Determine the (x, y) coordinate at the center of the cell enclosing the given text.  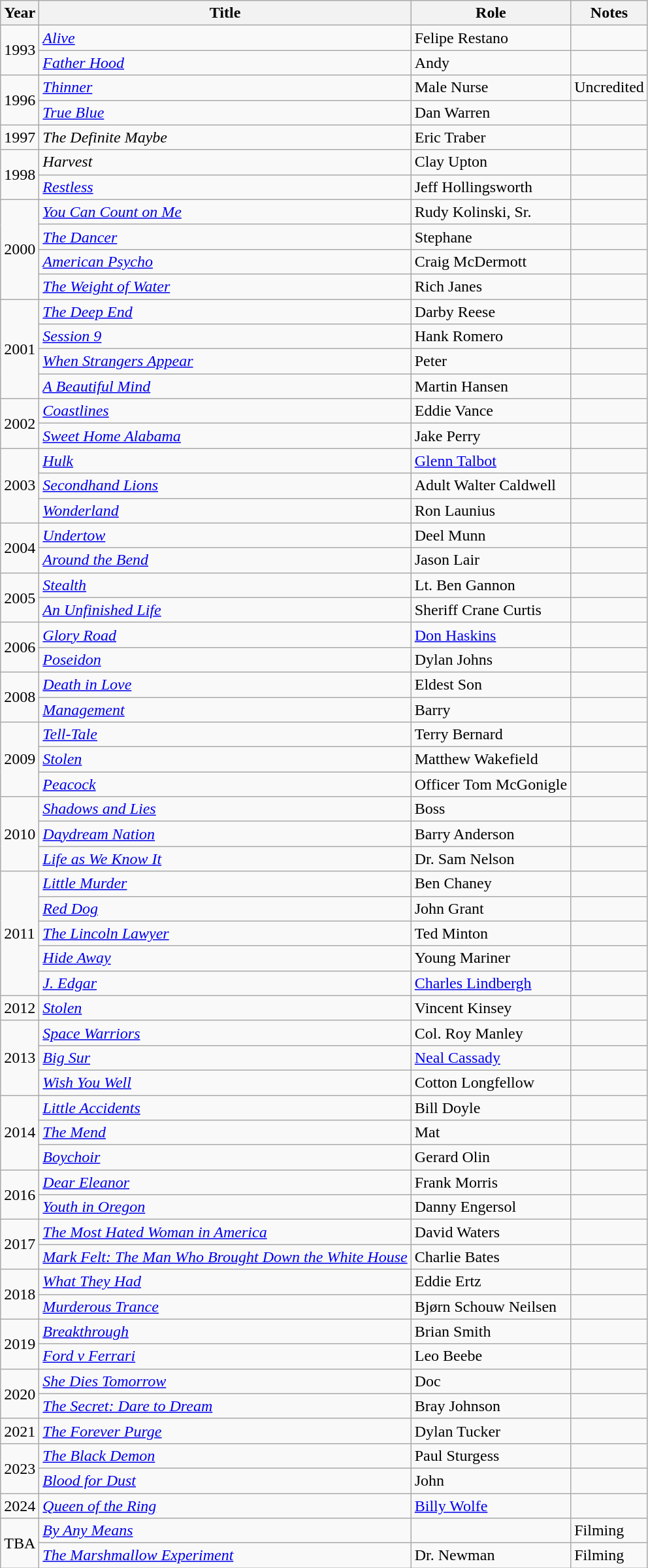
Paul Sturgess (491, 1456)
2000 (20, 249)
Dr. Newman (491, 1556)
Gerard Olin (491, 1158)
Daydream Nation (225, 834)
Ron Launius (491, 510)
Stephane (491, 237)
The Forever Purge (225, 1431)
Alive (225, 38)
2021 (20, 1431)
Mat (491, 1133)
2009 (20, 759)
John (491, 1480)
Ted Minton (491, 933)
Brian Smith (491, 1331)
Jeff Hollingsworth (491, 187)
2003 (20, 486)
2019 (20, 1344)
J. Edgar (225, 983)
Andy (491, 63)
Frank Morris (491, 1182)
Rudy Kolinski, Sr. (491, 212)
1996 (20, 100)
Billy Wolfe (491, 1505)
Jake Perry (491, 436)
Hank Romero (491, 337)
Eddie Ertz (491, 1282)
Leo Beebe (491, 1356)
Session 9 (225, 337)
By Any Means (225, 1531)
Poseidon (225, 659)
2010 (20, 834)
The Mend (225, 1133)
Sheriff Crane Curtis (491, 610)
Year (20, 13)
Eric Traber (491, 137)
A Beautiful Mind (225, 386)
Around the Bend (225, 560)
2017 (20, 1244)
Wonderland (225, 510)
Dan Warren (491, 112)
The Dancer (225, 237)
Queen of the Ring (225, 1505)
Terry Bernard (491, 735)
Death in Love (225, 684)
Don Haskins (491, 635)
Thinner (225, 88)
1998 (20, 175)
2006 (20, 647)
Danny Engersol (491, 1207)
Boychoir (225, 1158)
Big Sur (225, 1058)
Jason Lair (491, 560)
Charlie Bates (491, 1257)
Ford v Ferrari (225, 1356)
Harvest (225, 162)
2014 (20, 1133)
Father Hood (225, 63)
The Weight of Water (225, 286)
Officer Tom McGonigle (491, 784)
Adult Walter Caldwell (491, 486)
Craig McDermott (491, 261)
2012 (20, 1008)
Eddie Vance (491, 411)
Col. Roy Manley (491, 1033)
Deel Munn (491, 535)
Little Accidents (225, 1108)
Male Nurse (491, 88)
2020 (20, 1393)
The Deep End (225, 312)
Charles Lindbergh (491, 983)
Bjørn Schouw Neilsen (491, 1307)
2001 (20, 349)
The Marshmallow Experiment (225, 1556)
Felipe Restano (491, 38)
Title (225, 13)
Dr. Sam Nelson (491, 859)
Ben Chaney (491, 884)
Clay Upton (491, 162)
Darby Reese (491, 312)
Life as We Know It (225, 859)
Rich Janes (491, 286)
Tell-Tale (225, 735)
Peter (491, 361)
2005 (20, 597)
Hulk (225, 461)
Sweet Home Alabama (225, 436)
Bill Doyle (491, 1108)
Murderous Trance (225, 1307)
2018 (20, 1294)
2004 (20, 548)
Young Mariner (491, 958)
Lt. Ben Gannon (491, 585)
You Can Count on Me (225, 212)
TBA (20, 1543)
2011 (20, 933)
1997 (20, 137)
The Most Hated Woman in America (225, 1232)
Dylan Johns (491, 659)
True Blue (225, 112)
Neal Cassady (491, 1058)
Martin Hansen (491, 386)
Undertow (225, 535)
Glory Road (225, 635)
Bray Johnson (491, 1406)
2023 (20, 1468)
Dear Eleanor (225, 1182)
What They Had (225, 1282)
Wish You Well (225, 1082)
Eldest Son (491, 684)
John Grant (491, 909)
Uncredited (609, 88)
Hide Away (225, 958)
Little Murder (225, 884)
Youth in Oregon (225, 1207)
Red Dog (225, 909)
The Lincoln Lawyer (225, 933)
She Dies Tomorrow (225, 1381)
Doc (491, 1381)
Stealth (225, 585)
Restless (225, 187)
Secondhand Lions (225, 486)
2002 (20, 424)
Coastlines (225, 411)
Cotton Longfellow (491, 1082)
David Waters (491, 1232)
2008 (20, 697)
1993 (20, 50)
2024 (20, 1505)
Barry Anderson (491, 834)
Dylan Tucker (491, 1431)
2016 (20, 1195)
Peacock (225, 784)
When Strangers Appear (225, 361)
Breakthrough (225, 1331)
Blood for Dust (225, 1480)
American Psycho (225, 261)
An Unfinished Life (225, 610)
Glenn Talbot (491, 461)
Boss (491, 809)
Vincent Kinsey (491, 1008)
Barry (491, 709)
Role (491, 13)
2013 (20, 1058)
Mark Felt: The Man Who Brought Down the White House (225, 1257)
Matthew Wakefield (491, 759)
Notes (609, 13)
Space Warriors (225, 1033)
Shadows and Lies (225, 809)
The Definite Maybe (225, 137)
The Black Demon (225, 1456)
The Secret: Dare to Dream (225, 1406)
Management (225, 709)
